Pinpoint the cell where the given text exists, returning its [x, y] midpoint coordinate. 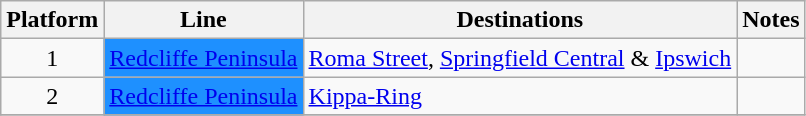
Roma Street, Springfield Central & Ipswich [520, 58]
Line [204, 20]
Platform [52, 20]
1 [52, 58]
Notes [771, 20]
Destinations [520, 20]
2 [52, 96]
Kippa-Ring [520, 96]
